Find where the given text appears and provide that cell's center as (x, y) coordinate. 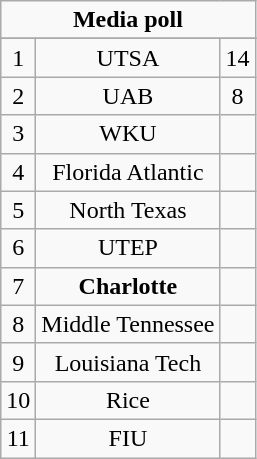
North Texas (128, 210)
Rice (128, 400)
6 (18, 248)
UAB (128, 96)
14 (238, 58)
1 (18, 58)
UTEP (128, 248)
FIU (128, 438)
Louisiana Tech (128, 362)
UTSA (128, 58)
Media poll (128, 20)
Middle Tennessee (128, 324)
2 (18, 96)
4 (18, 172)
3 (18, 134)
Florida Atlantic (128, 172)
Charlotte (128, 286)
9 (18, 362)
7 (18, 286)
5 (18, 210)
10 (18, 400)
11 (18, 438)
WKU (128, 134)
